Search for the cell housing the specified text and yield its [x, y] center coordinate. 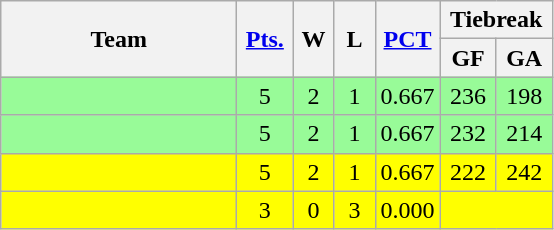
GF [468, 58]
Team [119, 39]
W [314, 39]
198 [524, 96]
0.000 [408, 210]
242 [524, 172]
PCT [408, 39]
Pts. [265, 39]
232 [468, 134]
214 [524, 134]
L [354, 39]
0 [314, 210]
222 [468, 172]
GA [524, 58]
236 [468, 96]
Tiebreak [496, 20]
